Scan for the cell matching the given text and deliver its (X, Y) coordinate at center. 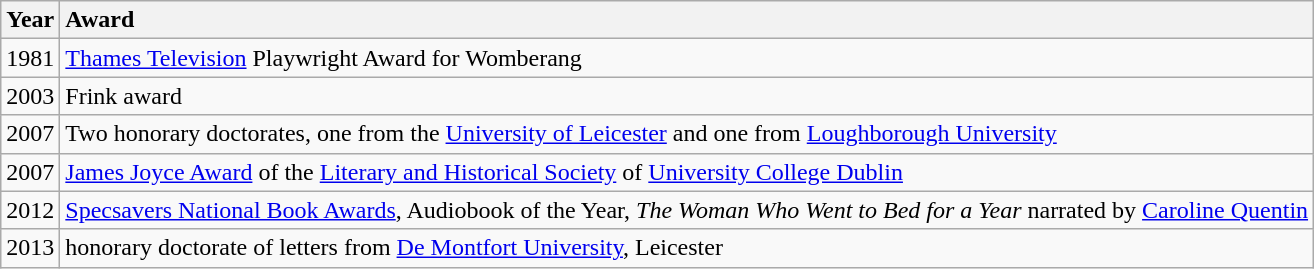
Award (687, 20)
Two honorary doctorates, one from the University of Leicester and one from Loughborough University (687, 134)
Specsavers National Book Awards, Audiobook of the Year, The Woman Who Went to Bed for a Year narrated by Caroline Quentin (687, 210)
honorary doctorate of letters from De Montfort University, Leicester (687, 248)
2003 (30, 96)
1981 (30, 58)
Year (30, 20)
2013 (30, 248)
2012 (30, 210)
Frink award (687, 96)
James Joyce Award of the Literary and Historical Society of University College Dublin (687, 172)
Thames Television Playwright Award for Womberang (687, 58)
